Return [x, y] of the center of cell containing provided text 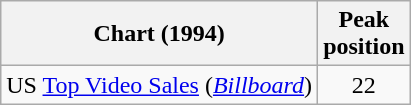
US Top Video Sales (Billboard) [160, 85]
Chart (1994) [160, 34]
Peakposition [364, 34]
22 [364, 85]
